Scan for the cell matching the given text and deliver its (x, y) coordinate at center. 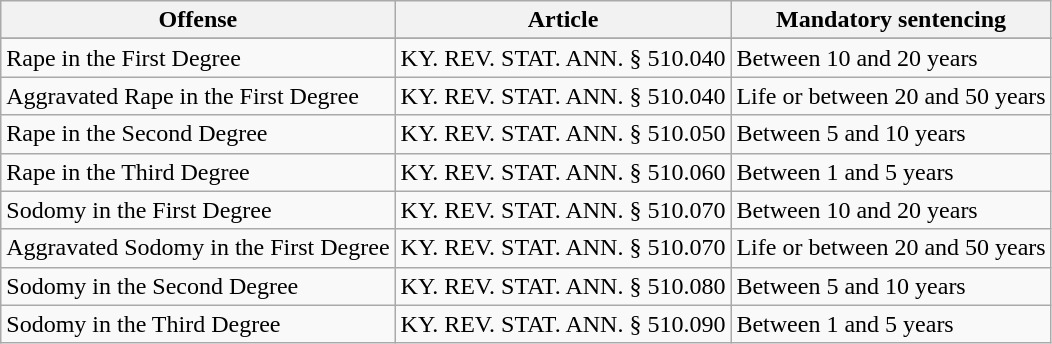
Rape in the Third Degree (198, 172)
Sodomy in the Third Degree (198, 324)
Rape in the Second Degree (198, 134)
Sodomy in the Second Degree (198, 286)
Mandatory sentencing (891, 20)
Aggravated Sodomy in the First Degree (198, 248)
KY. REV. STAT. ANN. § 510.090 (563, 324)
Offense (198, 20)
Rape in the First Degree (198, 58)
Article (563, 20)
KY. REV. STAT. ANN. § 510.080 (563, 286)
Aggravated Rape in the First Degree (198, 96)
Sodomy in the First Degree (198, 210)
KY. REV. STAT. ANN. § 510.050 (563, 134)
KY. REV. STAT. ANN. § 510.060 (563, 172)
